Identify which cell holds the provided text, then report its [x, y] central coordinate. 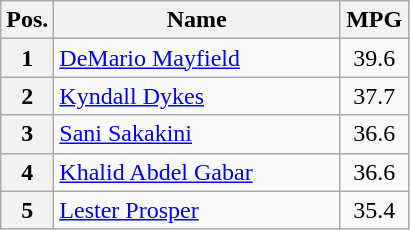
Lester Prosper [197, 210]
MPG [374, 20]
39.6 [374, 58]
5 [28, 210]
3 [28, 134]
Pos. [28, 20]
Sani Sakakini [197, 134]
Khalid Abdel Gabar [197, 172]
1 [28, 58]
DeMario Mayfield [197, 58]
35.4 [374, 210]
4 [28, 172]
Kyndall Dykes [197, 96]
37.7 [374, 96]
Name [197, 20]
2 [28, 96]
